Extract the (X, Y) coordinate from the center of the cell holding the provided text.  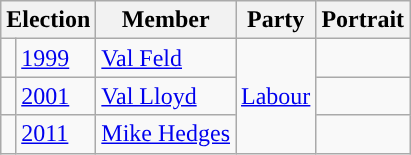
Val Feld (166, 58)
1999 (56, 58)
Party (276, 20)
Mike Hedges (166, 134)
Val Lloyd (166, 96)
Member (166, 20)
2011 (56, 134)
Portrait (363, 20)
Labour (276, 96)
2001 (56, 96)
Election (48, 20)
